Scan for the cell matching the given text and deliver its (x, y) coordinate at center. 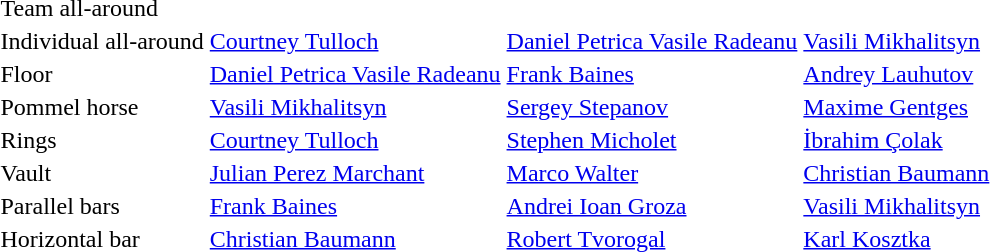
Vasili Mikhalitsyn (355, 107)
Andrei Ioan Groza (652, 206)
Sergey Stepanov (652, 107)
Julian Perez Marchant (355, 173)
Stephen Micholet (652, 140)
Marco Walter (652, 173)
